Pinpoint the cell where the given text exists, returning its [X, Y] midpoint coordinate. 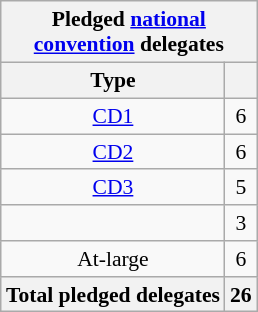
3 [241, 223]
5 [241, 187]
CD2 [113, 152]
Total pledged delegates [113, 294]
CD1 [113, 116]
Pledged nationalconvention delegates [129, 32]
CD3 [113, 187]
At-large [113, 259]
26 [241, 294]
Type [113, 80]
